Provide the [x, y] coordinate of the cell's center where the given text is located.  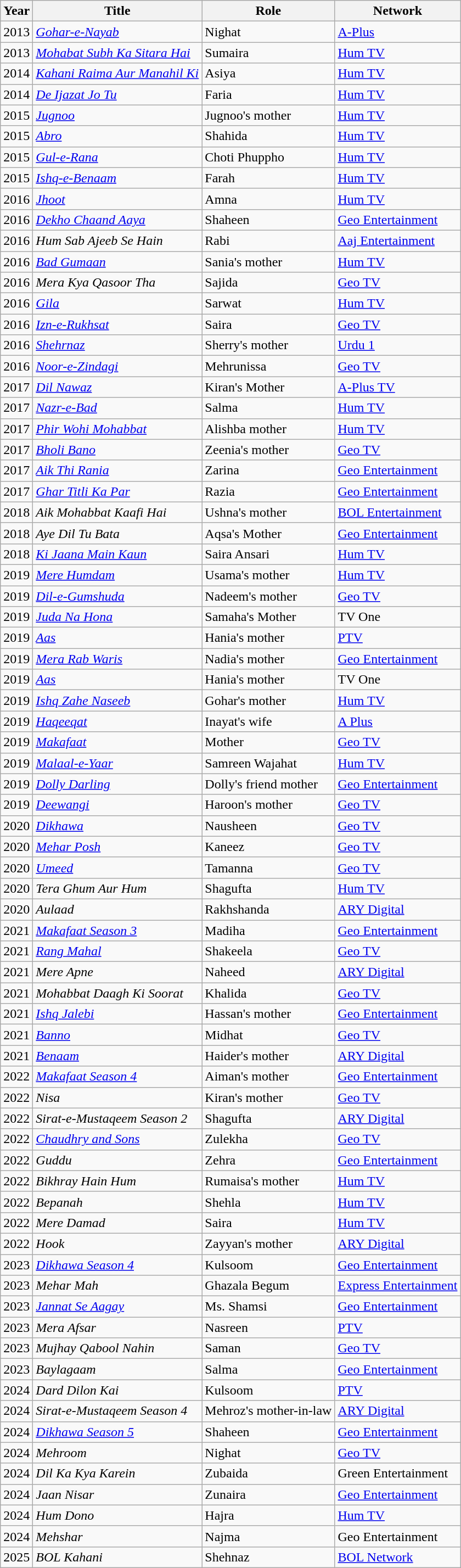
Mohabbat Daagh Ki Soorat [117, 993]
Najma [268, 1536]
Choti Phuppho [268, 157]
Makafaat Season 3 [117, 931]
Hook [117, 1244]
Rabi [268, 240]
Zeenia's mother [268, 450]
Sherry's mother [268, 345]
Ishq Zahe Naseeb [117, 701]
Express Entertainment [397, 1286]
Amna [268, 199]
Bholi Bano [117, 450]
Rang Mahal [117, 951]
Noor-e-Zindagi [117, 366]
Farah [268, 178]
Mehroom [117, 1453]
Hassan's mother [268, 1014]
Makafaat Season 4 [117, 1077]
Haroon's mother [268, 805]
2025 [16, 1557]
Makafaat [117, 742]
Samaha's Mother [268, 617]
Zulekha [268, 1139]
Ushna's mother [268, 512]
Baylagaam [117, 1369]
Zayyan's mother [268, 1244]
Dolly Darling [117, 784]
BOL Network [397, 1557]
Mehshar [117, 1536]
Guddu [117, 1160]
Mehrunissa [268, 366]
Sania's mother [268, 262]
Shehla [268, 1202]
A Plus [397, 721]
Green Entertainment [397, 1474]
Aulaad [117, 909]
Ishq Jalebi [117, 1014]
Kiran's mother [268, 1097]
Nausheen [268, 826]
Jhoot [117, 199]
Mujhay Qabool Nahin [117, 1348]
Gul-e-Rana [117, 157]
Mere Apne [117, 972]
Izn-e-Rukhsat [117, 324]
Aik Thi Rania [117, 471]
Nisa [117, 1097]
Gila [117, 304]
Zunaira [268, 1494]
Nadeem's mother [268, 596]
Network [397, 11]
Jugnoo's mother [268, 115]
Dolly's friend mother [268, 784]
Benaam [117, 1056]
A-Plus TV [397, 387]
Kahani Raima Aur Manahil Ki [117, 74]
Hum Dono [117, 1515]
Chaudhry and Sons [117, 1139]
Jaan Nisar [117, 1494]
Title [117, 11]
Banno [117, 1035]
Aiman's mother [268, 1077]
Tamanna [268, 867]
Naheed [268, 972]
Dikhawa Season 5 [117, 1432]
Dil Nawaz [117, 387]
Role [268, 11]
Aik Mohabbat Kaafi Hai [117, 512]
Jannat Se Aagay [117, 1307]
A-Plus [397, 32]
Mehar Posh [117, 847]
Khalida [268, 993]
Tera Ghum Aur Hum [117, 888]
BOL Kahani [117, 1557]
Sajida [268, 283]
Sarwat [268, 304]
Razia [268, 491]
Dikhawa [117, 826]
Shahida [268, 136]
Aye Dil Tu Bata [117, 533]
Urdu 1 [397, 345]
Year [16, 11]
Umeed [117, 867]
Nasreen [268, 1328]
Dard Dilon Kai [117, 1390]
Mehar Mah [117, 1286]
Ki Jaana Main Kaun [117, 554]
Rumaisa's mother [268, 1181]
Saman [268, 1348]
Mother [268, 742]
Kiran's Mother [268, 387]
Usama's mother [268, 575]
Hum Sab Ajeeb Se Hain [117, 240]
Dil-e-Gumshuda [117, 596]
Zehra [268, 1160]
Ms. Shamsi [268, 1307]
Sumaira [268, 53]
Sirat-e-Mustaqeem Season 4 [117, 1411]
Mere Damad [117, 1223]
Deewangi [117, 805]
Ghazala Begum [268, 1286]
Alishba mother [268, 429]
Rakhshanda [268, 909]
Haqeeqat [117, 721]
Shehnaz [268, 1557]
Bepanah [117, 1202]
Kaneez [268, 847]
Ghar Titli Ka Par [117, 491]
Phir Wohi Mohabbat [117, 429]
De Ijazat Jo Tu [117, 94]
Mere Humdam [117, 575]
Malaal-e-Yaar [117, 763]
Asiya [268, 74]
Dil Ka Kya Karein [117, 1474]
Juda Na Hona [117, 617]
Gohar-e-Nayab [117, 32]
Aaj Entertainment [397, 240]
Mehroz's mother-in-law [268, 1411]
Aqsa's Mother [268, 533]
Mohabat Subh Ka Sitara Hai [117, 53]
Saira Ansari [268, 554]
Abro [117, 136]
Bikhray Hain Hum [117, 1181]
Mera Afsar [117, 1328]
BOL Entertainment [397, 512]
Madiha [268, 931]
Haider's mother [268, 1056]
Zubaida [268, 1474]
Gohar's mother [268, 701]
Zarina [268, 471]
Jugnoo [117, 115]
Faria [268, 94]
Dikhawa Season 4 [117, 1264]
Sirat-e-Mustaqeem Season 2 [117, 1118]
Midhat [268, 1035]
Ishq-e-Benaam [117, 178]
Inayat's wife [268, 721]
Mera Kya Qasoor Tha [117, 283]
Nazr-e-Bad [117, 408]
Dekho Chaand Aaya [117, 220]
Shakeela [268, 951]
Samreen Wajahat [268, 763]
Mera Rab Waris [117, 659]
Hajra [268, 1515]
Nadia's mother [268, 659]
Bad Gumaan [117, 262]
Shehrnaz [117, 345]
